Provide the [x, y] coordinate of the cell's center where the given text is located.  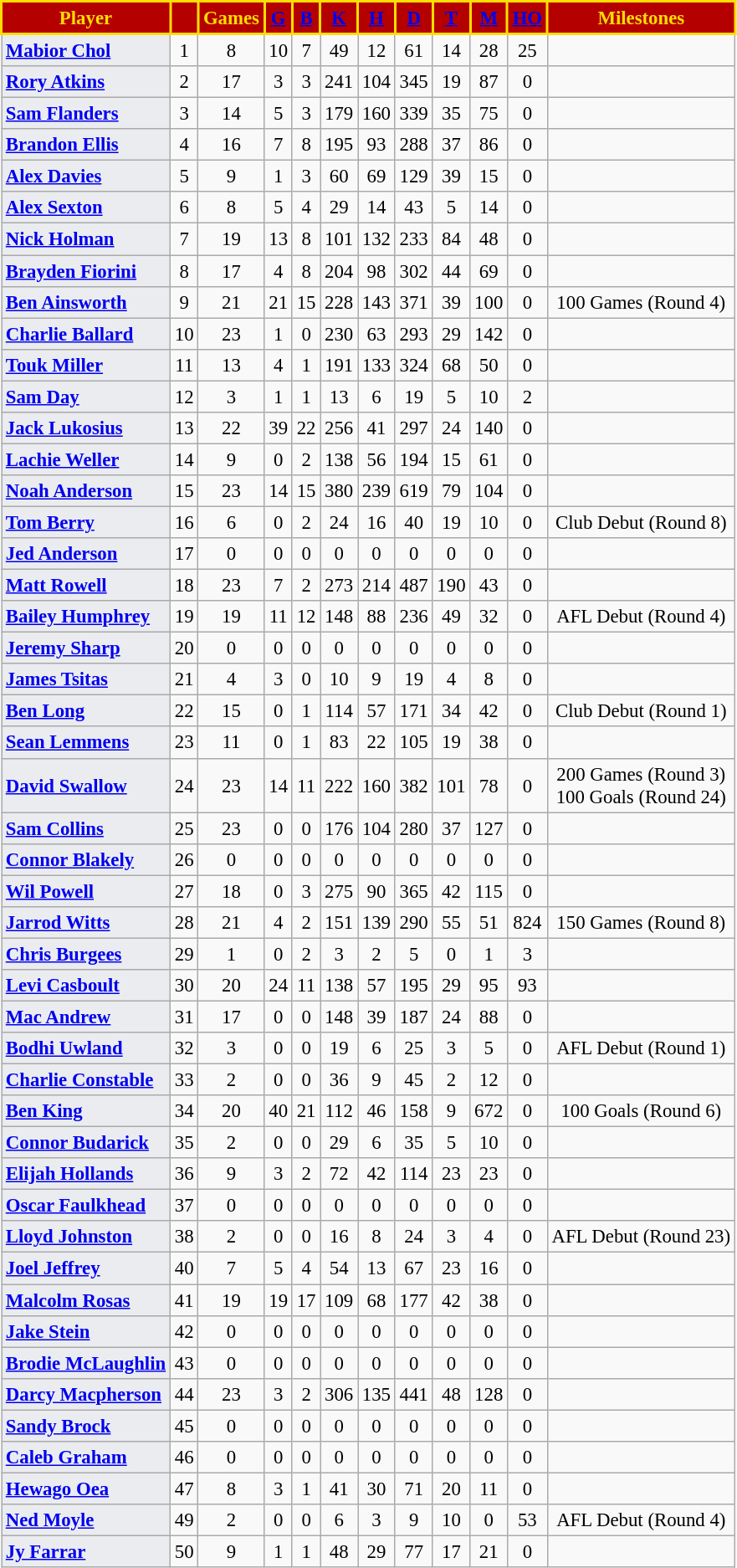
241 [340, 82]
90 [376, 891]
Caleb Graham [86, 1458]
D [413, 18]
Alex Sexton [86, 208]
380 [340, 491]
Levi Casboult [86, 986]
60 [340, 177]
84 [452, 239]
AFL Debut (Round 1) [641, 1048]
33 [184, 1080]
55 [452, 923]
150 Games (Round 8) [641, 923]
75 [489, 114]
Brayden Fiorini [86, 271]
222 [340, 785]
132 [376, 239]
M [489, 18]
Sam Day [86, 397]
Sam Flanders [86, 114]
371 [413, 302]
339 [413, 114]
Touk Miller [86, 365]
293 [413, 334]
239 [376, 491]
Matt Rowell [86, 586]
151 [340, 923]
100 Goals (Round 6) [641, 1111]
Joel Jeffrey [86, 1268]
236 [413, 617]
190 [452, 586]
71 [413, 1489]
302 [413, 271]
194 [413, 459]
AFL Debut (Round 23) [641, 1237]
143 [376, 302]
Alex Davies [86, 177]
Lloyd Johnston [86, 1237]
200 Games (Round 3) 100 Goals (Round 24) [641, 785]
54 [340, 1268]
Chris Burgees [86, 954]
133 [376, 365]
306 [340, 1394]
100 Games (Round 4) [641, 302]
Jed Anderson [86, 554]
Elijah Hollands [86, 1174]
115 [489, 891]
51 [489, 923]
Connor Budarick [86, 1143]
Jarrod Witts [86, 923]
83 [340, 743]
Sean Lemmens [86, 743]
228 [340, 302]
Ned Moyle [86, 1520]
487 [413, 586]
158 [413, 1111]
290 [413, 923]
Noah Anderson [86, 491]
H [376, 18]
288 [413, 145]
31 [184, 1017]
Jack Lukosius [86, 428]
Club Debut (Round 8) [641, 522]
Ben Ainsworth [86, 302]
176 [340, 828]
324 [413, 365]
Milestones [641, 18]
Sandy Brock [86, 1426]
Wil Powell [86, 891]
26 [184, 859]
140 [489, 428]
Jake Stein [86, 1331]
Player [86, 18]
79 [452, 491]
177 [413, 1300]
127 [489, 828]
Hewago Oea [86, 1489]
187 [413, 1017]
214 [376, 586]
280 [413, 828]
128 [489, 1394]
Rory Atkins [86, 82]
233 [413, 239]
382 [413, 785]
David Swallow [86, 785]
Mabior Chol [86, 50]
441 [413, 1394]
Darcy Macpherson [86, 1394]
179 [340, 114]
191 [340, 365]
345 [413, 82]
27 [184, 891]
78 [489, 785]
256 [340, 428]
Mac Andrew [86, 1017]
Nick Holman [86, 239]
G [278, 18]
63 [376, 334]
Oscar Faulkhead [86, 1206]
Brandon Ellis [86, 145]
230 [340, 334]
47 [184, 1489]
Club Debut (Round 1) [641, 711]
171 [413, 711]
365 [413, 891]
67 [413, 1268]
77 [413, 1551]
Jeremy Sharp [86, 648]
Bodhi Uwland [86, 1048]
HO [528, 18]
Ben Long [86, 711]
87 [489, 82]
56 [376, 459]
100 [489, 302]
109 [340, 1300]
95 [489, 986]
204 [340, 271]
142 [489, 334]
Tom Berry [86, 522]
86 [489, 145]
105 [413, 743]
297 [413, 428]
James Tsitas [86, 679]
Charlie Constable [86, 1080]
B [306, 18]
Games [231, 18]
273 [340, 586]
Connor Blakely [86, 859]
275 [340, 891]
672 [489, 1111]
824 [528, 923]
Bailey Humphrey [86, 617]
98 [376, 271]
112 [340, 1111]
Malcolm Rosas [86, 1300]
K [340, 18]
139 [376, 923]
Lachie Weller [86, 459]
Brodie McLaughlin [86, 1363]
135 [376, 1394]
Ben King [86, 1111]
Charlie Ballard [86, 334]
Jy Farrar [86, 1551]
619 [413, 491]
72 [340, 1174]
T [452, 18]
Sam Collins [86, 828]
53 [528, 1520]
129 [413, 177]
